Capture the cell that displays the provided text and extract its [x, y] central coordinate. 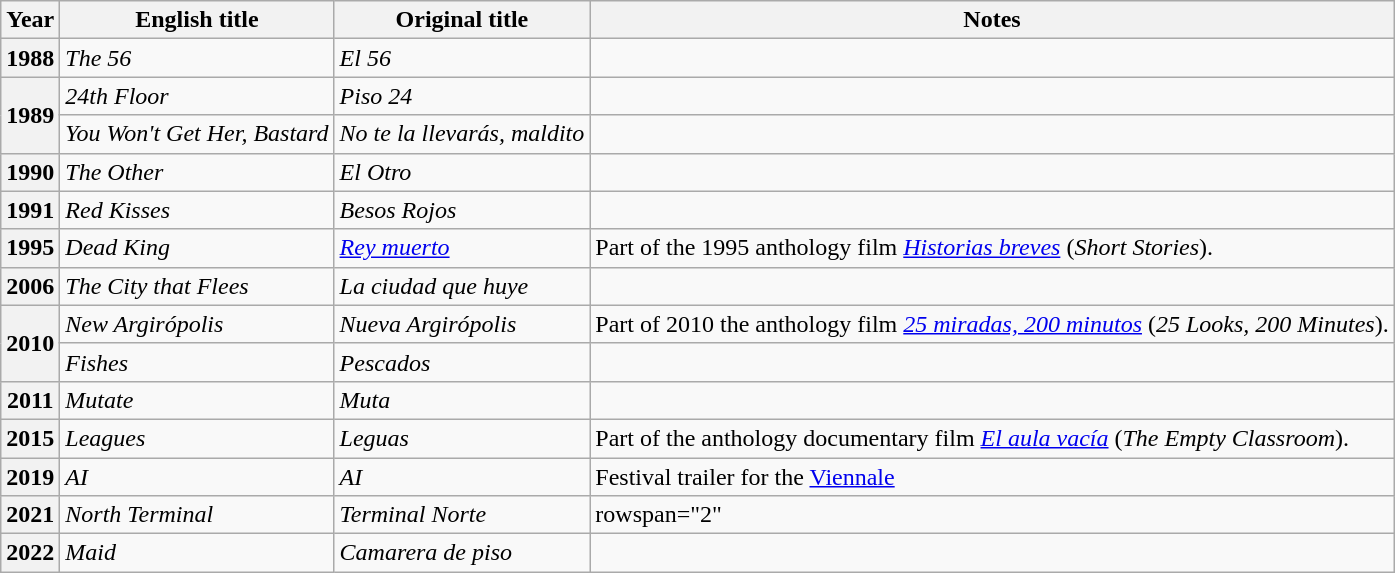
You Won't Get Her, Bastard [197, 134]
Pescados [462, 362]
Muta [462, 400]
The 56 [197, 58]
1991 [30, 210]
Besos Rojos [462, 210]
Red Kisses [197, 210]
Piso 24 [462, 96]
2015 [30, 438]
1995 [30, 248]
La ciudad que huye [462, 286]
Year [30, 20]
Part of the 1995 anthology film Historias breves (Short Stories). [992, 248]
2011 [30, 400]
Mutate [197, 400]
2010 [30, 343]
Part of the anthology documentary film El aula vacía (The Empty Classroom). [992, 438]
El 56 [462, 58]
The Other [197, 172]
Leagues [197, 438]
24th Floor [197, 96]
2006 [30, 286]
Maid [197, 553]
Rey muerto [462, 248]
1989 [30, 115]
1990 [30, 172]
1988 [30, 58]
Nueva Argirópolis [462, 324]
No te la llevarás, maldito [462, 134]
Notes [992, 20]
Original title [462, 20]
The City that Flees [197, 286]
Camarera de piso [462, 553]
2022 [30, 553]
2021 [30, 515]
Terminal Norte [462, 515]
Festival trailer for the Viennale [992, 477]
Fishes [197, 362]
Dead King [197, 248]
New Argirópolis [197, 324]
2019 [30, 477]
Leguas [462, 438]
El Otro [462, 172]
Part of 2010 the anthology film 25 miradas, 200 minutos (25 Looks, 200 Minutes). [992, 324]
rowspan="2" [992, 515]
North Terminal [197, 515]
English title [197, 20]
